Return [x, y] of the center of cell containing provided text 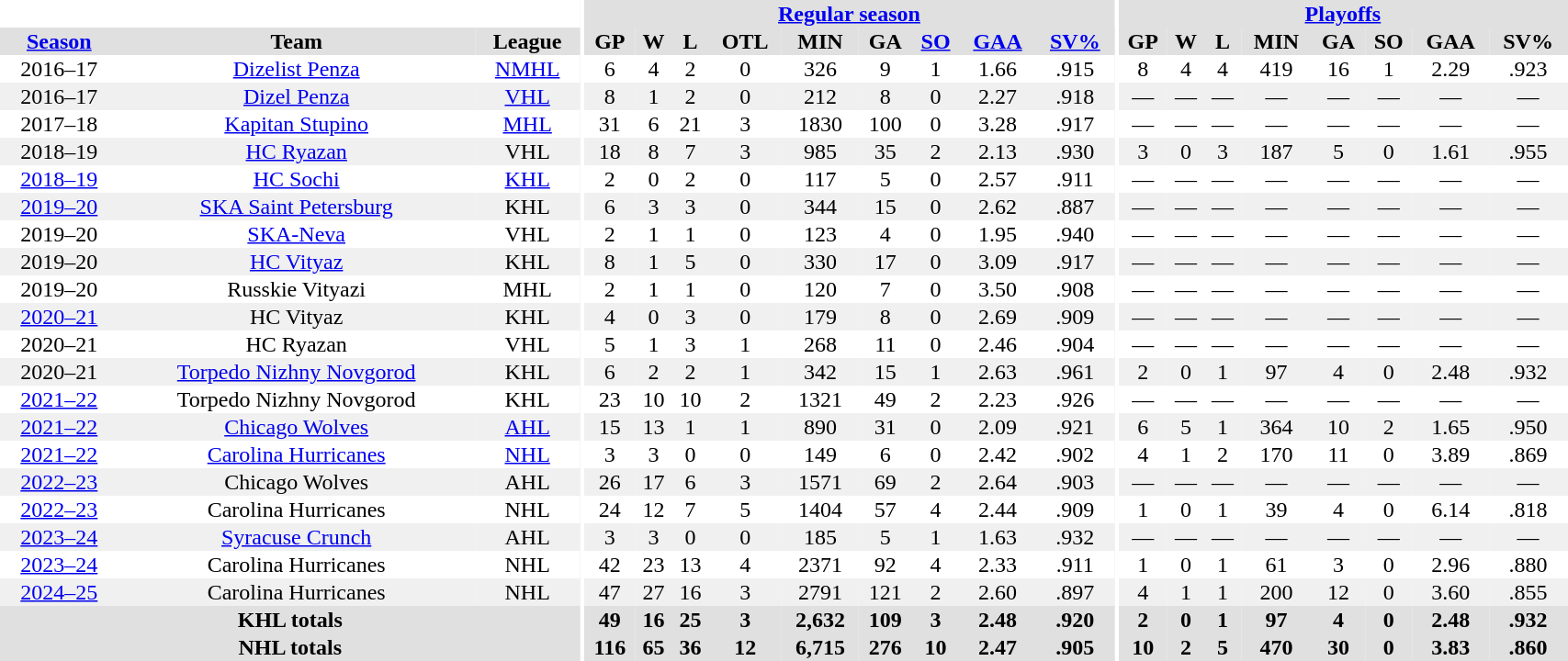
36 [691, 647]
30 [1338, 647]
57 [886, 510]
9 [886, 69]
.920 [1075, 620]
2.33 [998, 565]
.926 [1075, 399]
Playoffs [1343, 14]
117 [820, 179]
26 [610, 482]
1830 [820, 124]
.887 [1075, 207]
326 [820, 69]
268 [820, 344]
212 [820, 96]
NHL totals [290, 647]
1.63 [998, 537]
121 [886, 592]
SKA-Neva [297, 234]
21 [691, 124]
.930 [1075, 151]
200 [1277, 592]
.950 [1529, 427]
179 [820, 317]
27 [654, 592]
2.23 [998, 399]
2.69 [998, 317]
.921 [1075, 427]
Russkie Vityazi [297, 289]
2.13 [998, 151]
42 [610, 565]
3.28 [998, 124]
Syracuse Crunch [297, 537]
2,632 [820, 620]
.902 [1075, 454]
2.46 [998, 344]
61 [1277, 565]
419 [1277, 69]
.818 [1529, 510]
1321 [820, 399]
Season [59, 41]
2024–25 [59, 592]
3.09 [998, 262]
2.44 [998, 510]
.940 [1075, 234]
.897 [1075, 592]
.961 [1075, 372]
.918 [1075, 96]
.923 [1529, 69]
2791 [820, 592]
SKA Saint Petersburg [297, 207]
69 [886, 482]
3.89 [1451, 454]
47 [610, 592]
344 [820, 207]
Team [297, 41]
890 [820, 427]
116 [610, 647]
.915 [1075, 69]
1571 [820, 482]
100 [886, 124]
2.27 [998, 96]
24 [610, 510]
Kapitan Stupino [297, 124]
123 [820, 234]
NMHL [527, 69]
OTL [744, 41]
2.64 [998, 482]
2.42 [998, 454]
.904 [1075, 344]
.955 [1529, 151]
2.29 [1451, 69]
364 [1277, 427]
2.57 [998, 179]
2.96 [1451, 565]
2.09 [998, 427]
2.47 [998, 647]
35 [886, 151]
HC Sochi [297, 179]
1.65 [1451, 427]
985 [820, 151]
330 [820, 262]
470 [1277, 647]
185 [820, 537]
39 [1277, 510]
109 [886, 620]
.880 [1529, 565]
92 [886, 565]
1.66 [998, 69]
3.60 [1451, 592]
Regular season [849, 14]
.855 [1529, 592]
1.95 [998, 234]
65 [654, 647]
120 [820, 289]
2017–18 [59, 124]
6.14 [1451, 510]
1404 [820, 510]
3.83 [1451, 647]
.905 [1075, 647]
.869 [1529, 454]
.908 [1075, 289]
Dizel Penza [297, 96]
18 [610, 151]
1.61 [1451, 151]
2.60 [998, 592]
Dizelist Penza [297, 69]
KHL totals [290, 620]
League [527, 41]
.903 [1075, 482]
276 [886, 647]
342 [820, 372]
170 [1277, 454]
.860 [1529, 647]
2.62 [998, 207]
6,715 [820, 647]
2.63 [998, 372]
3.50 [998, 289]
25 [691, 620]
187 [1277, 151]
149 [820, 454]
2371 [820, 565]
